For the text-containing cell, return its midpoint in (X, Y) coordinate format. 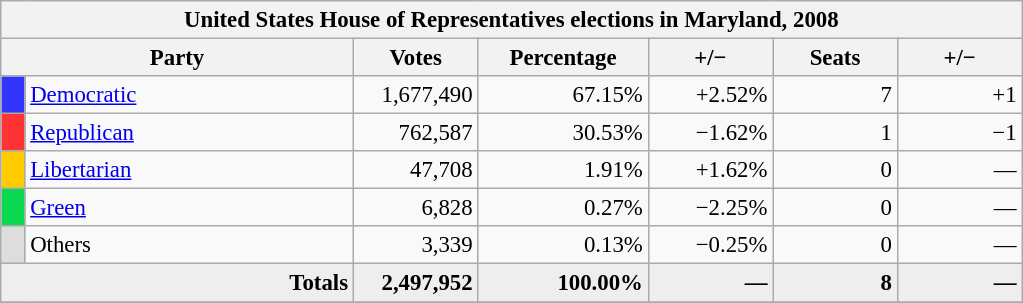
1.91% (563, 170)
Totals (178, 283)
0.27% (563, 208)
3,339 (416, 245)
762,587 (416, 133)
Democratic (189, 95)
Percentage (563, 58)
Seats (836, 58)
−1.62% (710, 133)
Libertarian (189, 170)
1 (836, 133)
+1 (960, 95)
Others (189, 245)
47,708 (416, 170)
2,497,952 (416, 283)
Green (189, 208)
30.53% (563, 133)
−1 (960, 133)
1,677,490 (416, 95)
7 (836, 95)
−2.25% (710, 208)
0.13% (563, 245)
Votes (416, 58)
100.00% (563, 283)
−0.25% (710, 245)
67.15% (563, 95)
8 (836, 283)
Republican (189, 133)
United States House of Representatives elections in Maryland, 2008 (512, 20)
+1.62% (710, 170)
6,828 (416, 208)
Party (178, 58)
+2.52% (710, 95)
